From the cell containing the given text, extract its center point as (X, Y) coordinate. 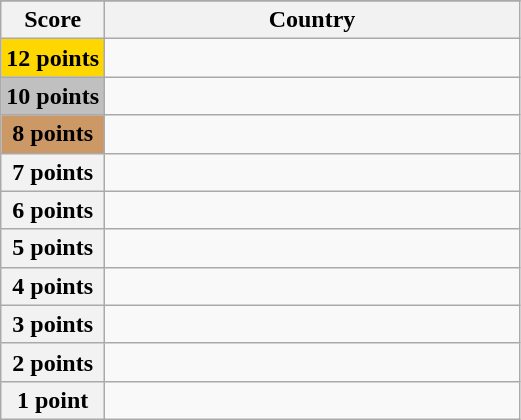
Country (312, 20)
8 points (53, 134)
7 points (53, 172)
4 points (53, 286)
1 point (53, 400)
12 points (53, 58)
6 points (53, 210)
5 points (53, 248)
3 points (53, 324)
2 points (53, 362)
Score (53, 20)
10 points (53, 96)
